From the cell containing the given text, extract its center point as (x, y) coordinate. 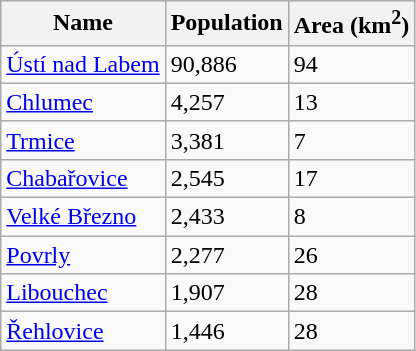
2,545 (226, 178)
90,886 (226, 64)
Population (226, 24)
Ústí nad Labem (83, 64)
Řehlovice (83, 331)
Chabařovice (83, 178)
Velké Březno (83, 217)
8 (352, 217)
1,907 (226, 293)
4,257 (226, 102)
2,277 (226, 255)
Chlumec (83, 102)
94 (352, 64)
26 (352, 255)
2,433 (226, 217)
Povrly (83, 255)
13 (352, 102)
17 (352, 178)
Name (83, 24)
3,381 (226, 140)
1,446 (226, 331)
Trmice (83, 140)
7 (352, 140)
Libouchec (83, 293)
Area (km2) (352, 24)
